Return the (X, Y) coordinate for the center point of the cell that contains the specified text.  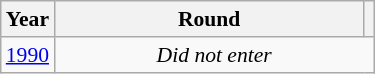
Year (28, 19)
Round (209, 19)
1990 (28, 55)
Did not enter (214, 55)
